Extract the (x, y) coordinate from the center of the cell holding the provided text.  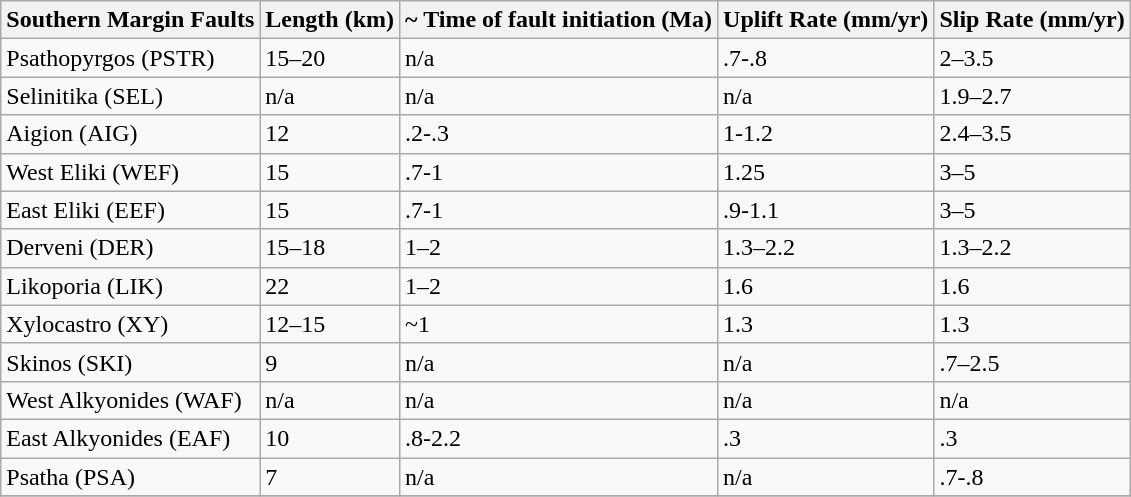
Uplift Rate (mm/yr) (826, 20)
1.25 (826, 172)
9 (330, 362)
.8-2.2 (559, 438)
15–20 (330, 58)
West Eliki (WEF) (130, 172)
.7–2.5 (1032, 362)
Southern Margin Faults (130, 20)
1-1.2 (826, 134)
Psatha (PSA) (130, 477)
West Alkyonides (WAF) (130, 400)
~1 (559, 324)
Likoporia (LIK) (130, 286)
7 (330, 477)
10 (330, 438)
22 (330, 286)
Skinos (SKI) (130, 362)
East Eliki (EEF) (130, 210)
Selinitika (SEL) (130, 96)
East Alkyonides (EAF) (130, 438)
2.4–3.5 (1032, 134)
1.9–2.7 (1032, 96)
2–3.5 (1032, 58)
~ Time of fault initiation (Ma) (559, 20)
12 (330, 134)
Xylocastro (XY) (130, 324)
Derveni (DER) (130, 248)
.9-1.1 (826, 210)
15–18 (330, 248)
Aigion (AIG) (130, 134)
12–15 (330, 324)
Slip Rate (mm/yr) (1032, 20)
.2-.3 (559, 134)
Psathopyrgos (PSTR) (130, 58)
Length (km) (330, 20)
